Determine the [x, y] coordinate at the center of the cell enclosing the given text.  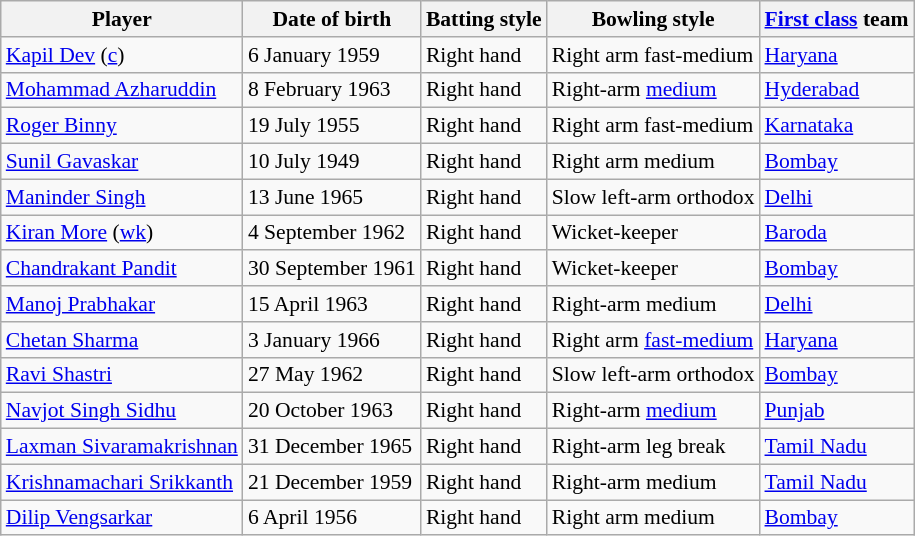
Chandrakant Pandit [122, 269]
Dilip Vengsarkar [122, 518]
3 January 1966 [332, 340]
13 June 1965 [332, 197]
Punjab [836, 411]
30 September 1961 [332, 269]
10 July 1949 [332, 162]
Sunil Gavaskar [122, 162]
Baroda [836, 233]
6 January 1959 [332, 55]
19 July 1955 [332, 126]
Player [122, 19]
8 February 1963 [332, 90]
Krishnamachari Srikkanth [122, 482]
Maninder Singh [122, 197]
Batting style [484, 19]
21 December 1959 [332, 482]
31 December 1965 [332, 447]
Bowling style [654, 19]
Kiran More (wk) [122, 233]
Karnataka [836, 126]
Laxman Sivaramakrishnan [122, 447]
20 October 1963 [332, 411]
Date of birth [332, 19]
Hyderabad [836, 90]
4 September 1962 [332, 233]
15 April 1963 [332, 304]
Navjot Singh Sidhu [122, 411]
Mohammad Azharuddin [122, 90]
First class team [836, 19]
Right-arm leg break [654, 447]
Chetan Sharma [122, 340]
27 May 1962 [332, 375]
Manoj Prabhakar [122, 304]
Kapil Dev (c) [122, 55]
Roger Binny [122, 126]
6 April 1956 [332, 518]
Ravi Shastri [122, 375]
